Output the (X, Y) coordinate of the center of the cell containing the given text.  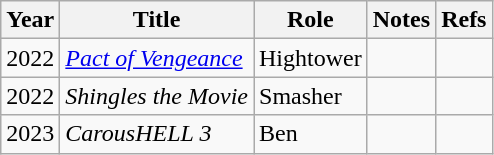
Title (157, 20)
Refs (464, 20)
Shingles the Movie (157, 96)
Ben (311, 134)
Notes (401, 20)
2023 (30, 134)
Role (311, 20)
Pact of Vengeance (157, 58)
Year (30, 20)
Hightower (311, 58)
CarousHELL 3 (157, 134)
Smasher (311, 96)
